Return (X, Y) of the center of cell containing provided text 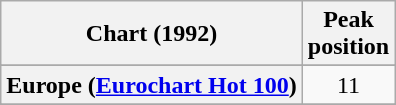
11 (348, 85)
Chart (1992) (152, 34)
Peakposition (348, 34)
Europe (Eurochart Hot 100) (152, 85)
